Locate the cell with the specified text and output its [x, y] center coordinate. 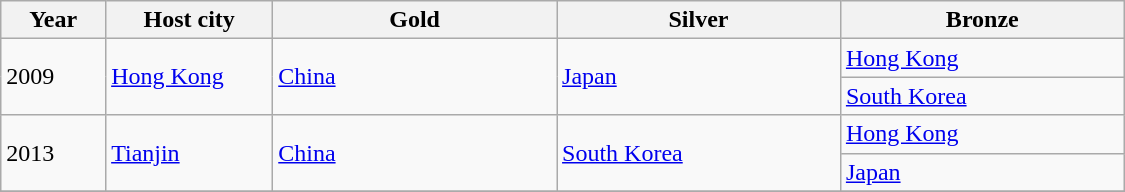
Year [54, 20]
Bronze [982, 20]
2009 [54, 77]
Tianjin [190, 153]
Gold [415, 20]
Host city [190, 20]
2013 [54, 153]
Silver [699, 20]
